Find where the given text appears and provide that cell's center as [X, Y] coordinate. 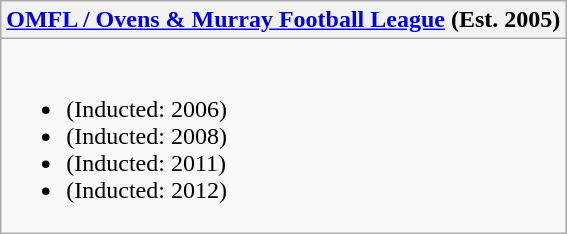
(Inducted: 2006) (Inducted: 2008) (Inducted: 2011) (Inducted: 2012) [284, 136]
OMFL / Ovens & Murray Football League (Est. 2005) [284, 20]
